Extract the (x, y) coordinate from the center of the cell holding the provided text.  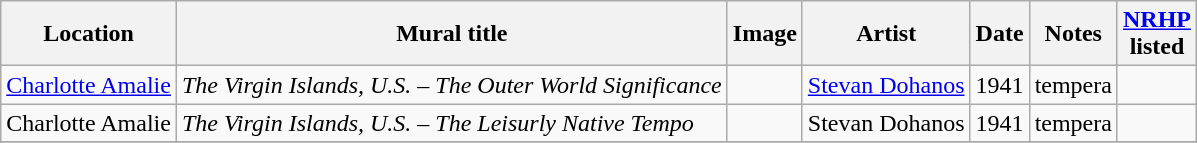
Notes (1073, 34)
The Virgin Islands, U.S. – The Leisurly Native Tempo (452, 123)
Location (89, 34)
Mural title (452, 34)
NRHPlisted (1156, 34)
The Virgin Islands, U.S. – The Outer World Significance (452, 85)
Artist (886, 34)
Image (764, 34)
Date (1000, 34)
